Scan for the cell matching the given text and deliver its (X, Y) coordinate at center. 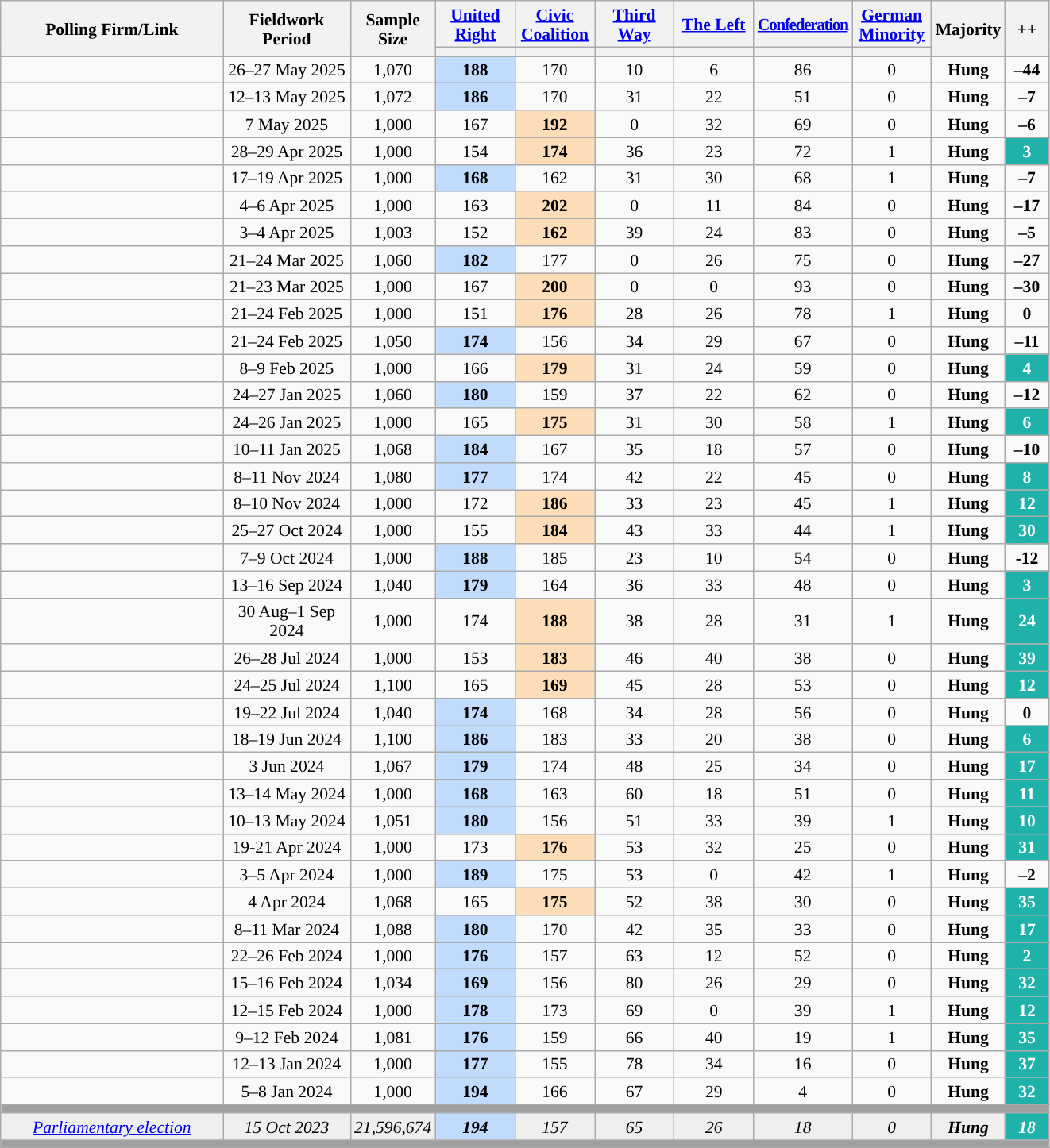
26–28 Jul 2024 (287, 658)
2 (1026, 956)
8–9 Feb 2025 (287, 368)
86 (803, 70)
–17 (1026, 206)
24–26 Jan 2025 (287, 422)
12–13 May 2025 (287, 97)
16 (803, 1064)
–10 (1026, 449)
20 (714, 739)
12–15 Feb 2024 (287, 1010)
–2 (1026, 875)
1,034 (392, 983)
3–4 Apr 2025 (287, 233)
++ (1026, 29)
1,081 (392, 1037)
10–13 May 2024 (287, 820)
172 (475, 503)
154 (475, 151)
8 (1026, 476)
5–8 Jan 2024 (287, 1092)
152 (475, 233)
7 May 2025 (287, 124)
68 (803, 178)
Parliamentary election (112, 1127)
-12 (1026, 557)
66 (635, 1037)
185 (554, 557)
The Left (714, 24)
54 (803, 557)
7–9 Oct 2024 (287, 557)
Polling Firm/Link (112, 29)
–44 (1026, 70)
24–25 Jul 2024 (287, 685)
15 Oct 2023 (287, 1127)
26–27 May 2025 (287, 70)
3–5 Apr 2024 (287, 875)
18–19 Jun 2024 (287, 739)
8–11 Nov 2024 (287, 476)
43 (635, 530)
–11 (1026, 341)
–12 (1026, 395)
153 (475, 658)
189 (475, 875)
75 (803, 260)
182 (475, 260)
FieldworkPeriod (287, 29)
164 (554, 584)
4 Apr 2024 (287, 902)
3 Jun 2024 (287, 766)
1,051 (392, 820)
30 Aug–1 Sep 2024 (287, 621)
1,003 (392, 233)
19-21 Apr 2024 (287, 847)
59 (803, 368)
21–24 Mar 2025 (287, 260)
1,088 (392, 929)
1,070 (392, 70)
178 (475, 1010)
72 (803, 151)
13–16 Sep 2024 (287, 584)
4–6 Apr 2025 (287, 206)
United Right (475, 24)
44 (803, 530)
15–16 Feb 2024 (287, 983)
22–26 Feb 2024 (287, 956)
8–11 Mar 2024 (287, 929)
60 (635, 793)
58 (803, 422)
Majority (969, 29)
151 (475, 314)
62 (803, 395)
200 (554, 287)
German Minority (891, 24)
84 (803, 206)
25–27 Oct 2024 (287, 530)
Third Way (635, 24)
21–23 Mar 2025 (287, 287)
46 (635, 658)
1,050 (392, 341)
10–11 Jan 2025 (287, 449)
83 (803, 233)
19–22 Jul 2024 (287, 712)
Sample Size (392, 29)
28–29 Apr 2025 (287, 151)
21,596,674 (392, 1127)
80 (635, 983)
24–27 Jan 2025 (287, 395)
–6 (1026, 124)
Confederation (803, 24)
192 (554, 124)
17–19 Apr 2025 (287, 178)
93 (803, 287)
65 (635, 1127)
63 (635, 956)
57 (803, 449)
–5 (1026, 233)
1,067 (392, 766)
12–13 Jan 2024 (287, 1064)
1,080 (392, 476)
–30 (1026, 287)
202 (554, 206)
19 (803, 1037)
56 (803, 712)
13–14 May 2024 (287, 793)
8–10 Nov 2024 (287, 503)
1,072 (392, 97)
9–12 Feb 2024 (287, 1037)
Civic Coalition (554, 24)
–27 (1026, 260)
